From the cell containing the given text, extract its center point as [X, Y] coordinate. 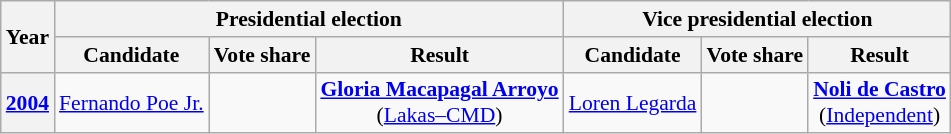
Vice presidential election [758, 19]
Fernando Poe Jr. [132, 102]
Noli de Castro(Independent) [880, 102]
Presidential election [309, 19]
Loren Legarda [633, 102]
Gloria Macapagal Arroyo(Lakas–CMD) [439, 102]
2004 [28, 102]
Year [28, 36]
